Output the (x, y) coordinate of the center of the cell containing the given text.  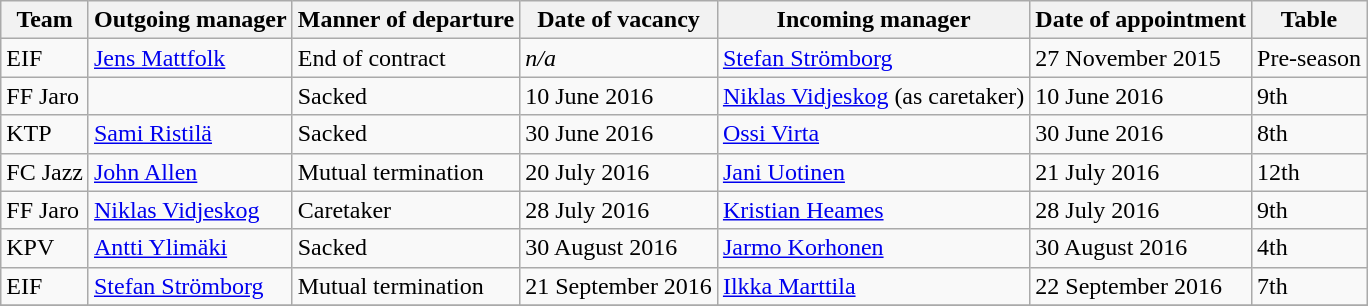
4th (1310, 248)
KTP (45, 134)
Kristian Heames (873, 210)
Incoming manager (873, 20)
Antti Ylimäki (190, 248)
Date of appointment (1141, 20)
20 July 2016 (619, 172)
7th (1310, 286)
Outgoing manager (190, 20)
21 July 2016 (1141, 172)
Caretaker (406, 210)
Sami Ristilä (190, 134)
Date of vacancy (619, 20)
Jani Uotinen (873, 172)
Jens Mattfolk (190, 58)
KPV (45, 248)
John Allen (190, 172)
Table (1310, 20)
Niklas Vidjeskog (190, 210)
Pre-season (1310, 58)
Manner of departure (406, 20)
22 September 2016 (1141, 286)
End of contract (406, 58)
27 November 2015 (1141, 58)
Ossi Virta (873, 134)
12th (1310, 172)
Niklas Vidjeskog (as caretaker) (873, 96)
Team (45, 20)
8th (1310, 134)
21 September 2016 (619, 286)
Ilkka Marttila (873, 286)
n/a (619, 58)
FC Jazz (45, 172)
Jarmo Korhonen (873, 248)
